For the text-containing cell, return its midpoint in (x, y) coordinate format. 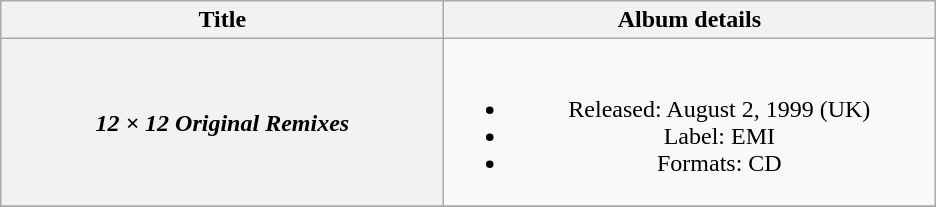
12 × 12 Original Remixes (222, 122)
Title (222, 20)
Album details (690, 20)
Released: August 2, 1999 (UK)Label: EMIFormats: CD (690, 122)
